Output the (X, Y) coordinate of the center of the cell containing the given text.  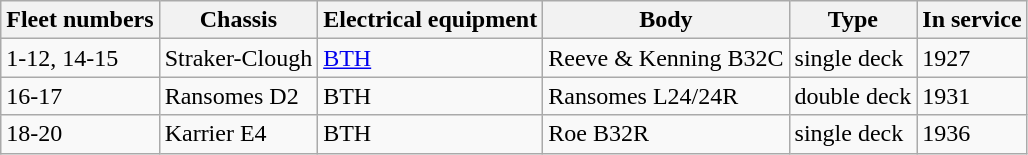
Karrier E4 (238, 134)
18-20 (80, 134)
Ransomes L24/24R (666, 96)
Body (666, 20)
Fleet numbers (80, 20)
1-12, 14-15 (80, 58)
In service (972, 20)
1927 (972, 58)
16-17 (80, 96)
double deck (853, 96)
Type (853, 20)
1936 (972, 134)
Straker-Clough (238, 58)
Roe B32R (666, 134)
Reeve & Kenning B32C (666, 58)
Ransomes D2 (238, 96)
Chassis (238, 20)
1931 (972, 96)
Electrical equipment (430, 20)
